Return [x, y] of the center of cell containing provided text 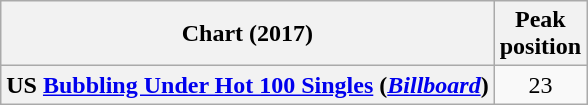
Chart (2017) [248, 34]
US Bubbling Under Hot 100 Singles (Billboard) [248, 85]
23 [540, 85]
Peakposition [540, 34]
